Provide the [x, y] coordinate of the cell's center where the given text is located.  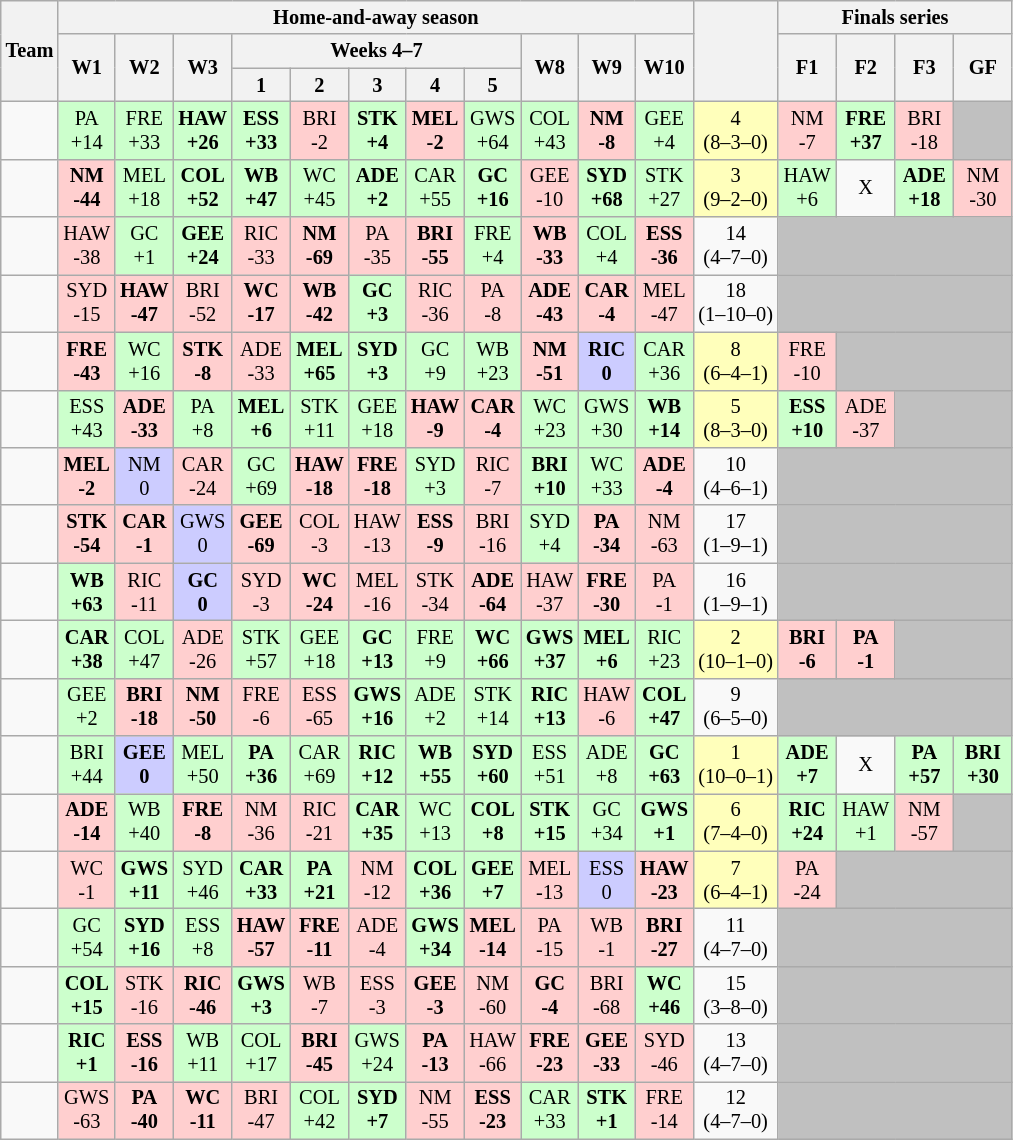
NM-63 [664, 534]
BRI-2 [319, 130]
1(10–0–1) [735, 765]
GC0 [203, 592]
GC+13 [378, 649]
GWS-63 [86, 1110]
RIC+24 [808, 822]
17(1–9–1) [735, 534]
ADE-37 [866, 419]
MEL+18 [144, 188]
WB+63 [86, 592]
PA-24 [808, 880]
FRE-14 [664, 1110]
RIC-33 [261, 246]
NM-60 [492, 995]
GC+3 [378, 303]
RIC-11 [144, 592]
16(1–9–1) [735, 592]
W1 [86, 68]
FRE-30 [606, 592]
BRI-55 [435, 246]
GC-4 [550, 995]
HAW-18 [319, 476]
15(3–8–0) [735, 995]
NM-55 [435, 1110]
GC+1 [144, 246]
COL+8 [492, 822]
ESS-36 [664, 246]
STK+4 [378, 130]
PA-40 [144, 1110]
NM-36 [261, 822]
RIC-21 [319, 822]
GEE+4 [664, 130]
WC-1 [86, 880]
13(4–7–0) [735, 1053]
WB-1 [606, 937]
WB-33 [550, 246]
BRI-16 [492, 534]
GC+63 [664, 765]
WB-42 [319, 303]
BRI-68 [606, 995]
MEL-16 [378, 592]
FRE+33 [144, 130]
NM-50 [203, 707]
BRI-45 [319, 1053]
W10 [664, 68]
NM-51 [550, 361]
GEE0 [144, 765]
Weeks 4–7 [376, 51]
FRE-43 [86, 361]
WC+33 [606, 476]
CAR+69 [319, 765]
WB+14 [664, 419]
3 [378, 85]
STK-54 [86, 534]
GC+34 [606, 822]
FRE-11 [319, 937]
RIC-36 [435, 303]
GWS+1 [664, 822]
6(7–4–0) [735, 822]
ESS+43 [86, 419]
ESS-9 [435, 534]
GWS+16 [378, 707]
W3 [203, 68]
ESS+51 [550, 765]
F2 [866, 68]
W8 [550, 68]
PA+21 [319, 880]
WC+66 [492, 649]
WB-7 [319, 995]
GF [984, 68]
14(4–7–0) [735, 246]
STK-8 [203, 361]
NM-8 [606, 130]
HAW-38 [86, 246]
PA-35 [378, 246]
GC+9 [435, 361]
MEL-13 [550, 880]
NM-30 [984, 188]
WC+46 [664, 995]
STK+27 [664, 188]
WC+23 [550, 419]
GWS+30 [606, 419]
WC-24 [319, 592]
GEE+24 [203, 246]
GC+16 [492, 188]
SYD+68 [606, 188]
11(4–7–0) [735, 937]
HAW-6 [606, 707]
CAR+38 [86, 649]
BRI-6 [808, 649]
Finals series [895, 17]
18(1–10–0) [735, 303]
2(10–1–0) [735, 649]
9(6–5–0) [735, 707]
SYD-46 [664, 1053]
MEL-14 [492, 937]
HAW+6 [808, 188]
PA+57 [924, 765]
GWS+11 [144, 880]
12(4–7–0) [735, 1110]
FRE-6 [261, 707]
10(4–6–1) [735, 476]
ADE-26 [203, 649]
RIC+1 [86, 1053]
2 [319, 85]
SYD+46 [203, 880]
HAW-37 [550, 592]
WB+23 [492, 361]
1 [261, 85]
FRE+4 [492, 246]
F1 [808, 68]
ADE-43 [550, 303]
STK+14 [492, 707]
WC-11 [203, 1110]
ESS+33 [261, 130]
NM-57 [924, 822]
COL+15 [86, 995]
WC+16 [144, 361]
7(6–4–1) [735, 880]
GWS+34 [435, 937]
NM-7 [808, 130]
HAW-66 [492, 1053]
PA+14 [86, 130]
CAR+36 [664, 361]
GEE+7 [492, 880]
NM0 [144, 476]
3(9–2–0) [735, 188]
FRE-23 [550, 1053]
5 [492, 85]
HAW-57 [261, 937]
GEE-33 [606, 1053]
8(6–4–1) [735, 361]
GC+54 [86, 937]
ESS+10 [808, 419]
SYD-3 [261, 592]
GWS+64 [492, 130]
COL+43 [550, 130]
WC+13 [435, 822]
BRI-27 [664, 937]
FRE+37 [866, 130]
FRE-18 [378, 476]
ADE-64 [492, 592]
HAW+1 [866, 822]
WB+11 [203, 1053]
PA+36 [261, 765]
ESS-23 [492, 1110]
WC+45 [319, 188]
GWS0 [203, 534]
STK-34 [435, 592]
COL+17 [261, 1053]
RIC0 [606, 361]
NM-69 [319, 246]
RIC+13 [550, 707]
HAW-13 [378, 534]
GC+69 [261, 476]
GWS+3 [261, 995]
BRI+44 [86, 765]
CAR+35 [378, 822]
FRE+9 [435, 649]
Team [30, 50]
COL+36 [435, 880]
ADE+7 [808, 765]
RIC-7 [492, 476]
CAR-24 [203, 476]
SYD-15 [86, 303]
SYD+60 [492, 765]
ESS-65 [319, 707]
BRI-52 [203, 303]
STK-16 [144, 995]
RIC+12 [378, 765]
STK+57 [261, 649]
WB+47 [261, 188]
WB+40 [144, 822]
GEE-3 [435, 995]
COL-3 [319, 534]
PA-13 [435, 1053]
RIC+23 [664, 649]
SYD+16 [144, 937]
GWS+24 [378, 1053]
SYD+7 [378, 1110]
CAR-1 [144, 534]
4 [435, 85]
COL+52 [203, 188]
ADE+18 [924, 188]
ADE-14 [86, 822]
GEE+2 [86, 707]
HAW-9 [435, 419]
CAR+55 [435, 188]
GEE-69 [261, 534]
PA-8 [492, 303]
PA+8 [203, 419]
ADE+8 [606, 765]
F3 [924, 68]
STK+15 [550, 822]
Home-and-away season [376, 17]
NM-12 [378, 880]
GEE-10 [550, 188]
HAW-23 [664, 880]
WC-17 [261, 303]
ESS+8 [203, 937]
FRE-8 [203, 822]
RIC-46 [203, 995]
NM-44 [86, 188]
STK+11 [319, 419]
ESS-3 [378, 995]
SYD+4 [550, 534]
W9 [606, 68]
WB+55 [435, 765]
FRE-10 [808, 361]
W2 [144, 68]
GWS+37 [550, 649]
BRI+10 [550, 476]
PA-15 [550, 937]
BRI-47 [261, 1110]
MEL-47 [664, 303]
ESS-16 [144, 1053]
MEL+50 [203, 765]
4(8–3–0) [735, 130]
MEL+65 [319, 361]
HAW-47 [144, 303]
COL+42 [319, 1110]
5(8–3–0) [735, 419]
HAW+26 [203, 130]
STK+1 [606, 1110]
COL+4 [606, 246]
BRI+30 [984, 765]
ESS0 [606, 880]
PA-34 [606, 534]
